Locate the cell with the specified text and output its (x, y) center coordinate. 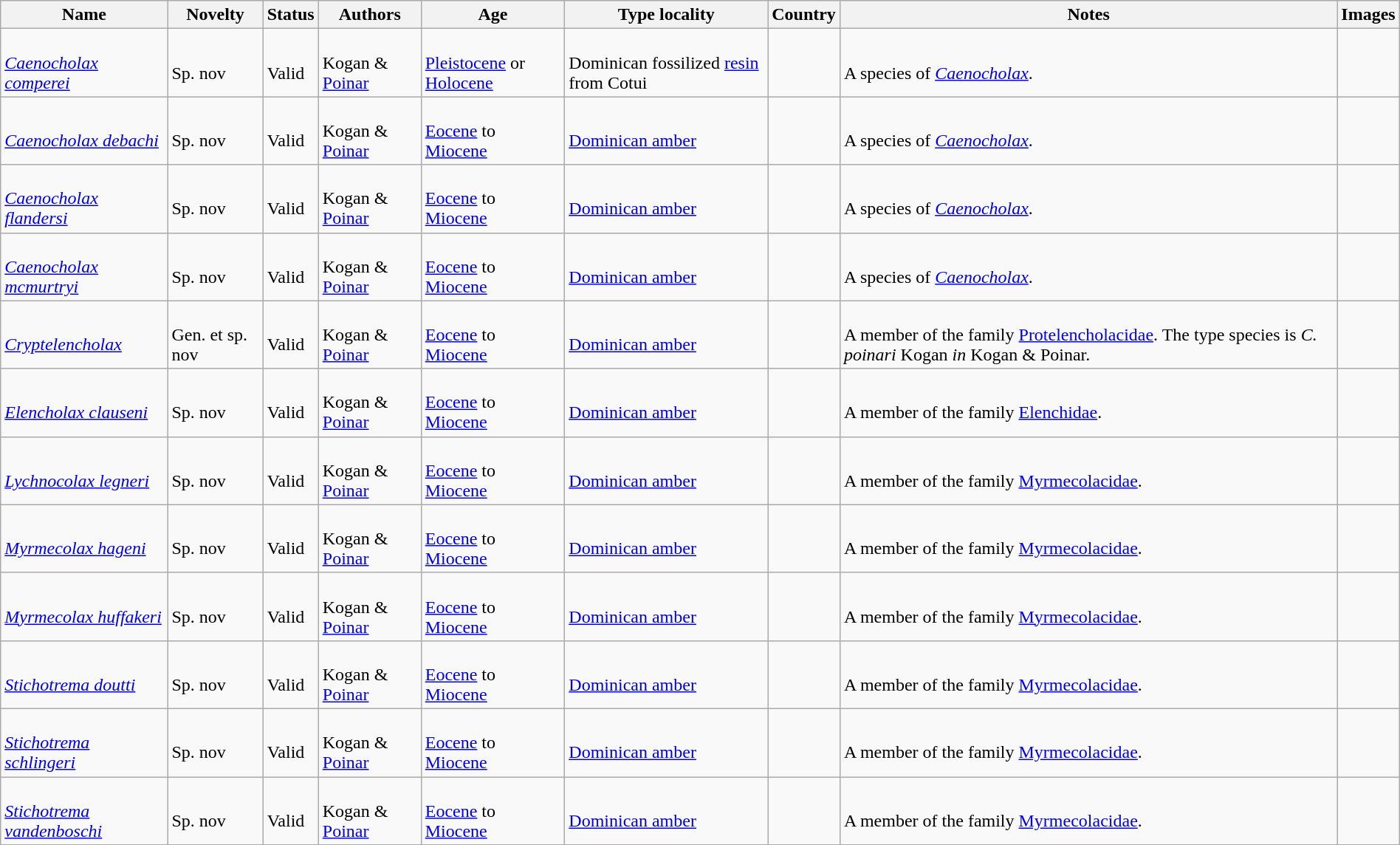
Notes (1088, 15)
Stichotrema schlingeri (84, 742)
Status (291, 15)
Dominican fossilized resin from Cotui (666, 63)
Stichotrema vandenboschi (84, 811)
Caenocholax debachi (84, 131)
Caenocholax flandersi (84, 199)
Images (1368, 15)
Pleistocene or Holocene (493, 63)
Age (493, 15)
Elencholax clauseni (84, 403)
A member of the family Elenchidae. (1088, 403)
Caenocholax comperei (84, 63)
Type locality (666, 15)
A member of the family Protelencholacidae. The type species is C. poinari Kogan in Kogan & Poinar. (1088, 335)
Caenocholax mcmurtryi (84, 267)
Stichotrema doutti (84, 674)
Name (84, 15)
Authors (369, 15)
Country (804, 15)
Lychnocolax legneri (84, 471)
Gen. et sp. nov (216, 335)
Myrmecolax hageni (84, 538)
Cryptelencholax (84, 335)
Myrmecolax huffakeri (84, 606)
Novelty (216, 15)
